Return the [X, Y] coordinate for the center point of the cell that contains the specified text.  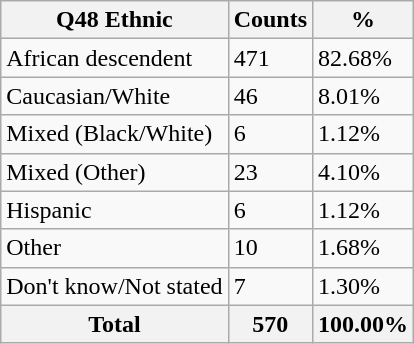
82.68% [364, 58]
Caucasian/White [114, 96]
23 [270, 172]
8.01% [364, 96]
Counts [270, 20]
7 [270, 286]
Q48 Ethnic [114, 20]
Total [114, 324]
Other [114, 248]
10 [270, 248]
Don't know/Not stated [114, 286]
1.68% [364, 248]
Mixed (Black/White) [114, 134]
100.00% [364, 324]
Hispanic [114, 210]
46 [270, 96]
471 [270, 58]
% [364, 20]
4.10% [364, 172]
African descendent [114, 58]
Mixed (Other) [114, 172]
570 [270, 324]
1.30% [364, 286]
